Determine the [x, y] coordinate at the center of the cell enclosing the given text.  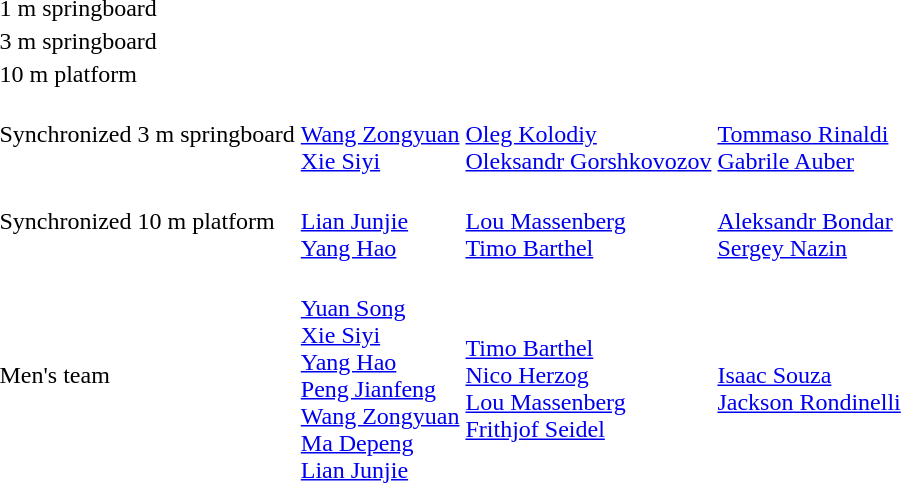
Lou MassenbergTimo Barthel [588, 221]
Lian JunjieYang Hao [380, 221]
Oleg KolodiyOleksandr Gorshkovozov [588, 134]
Wang ZongyuanXie Siyi [380, 134]
